Detect which cell encompasses the target text, then output its [x, y] center coordinate. 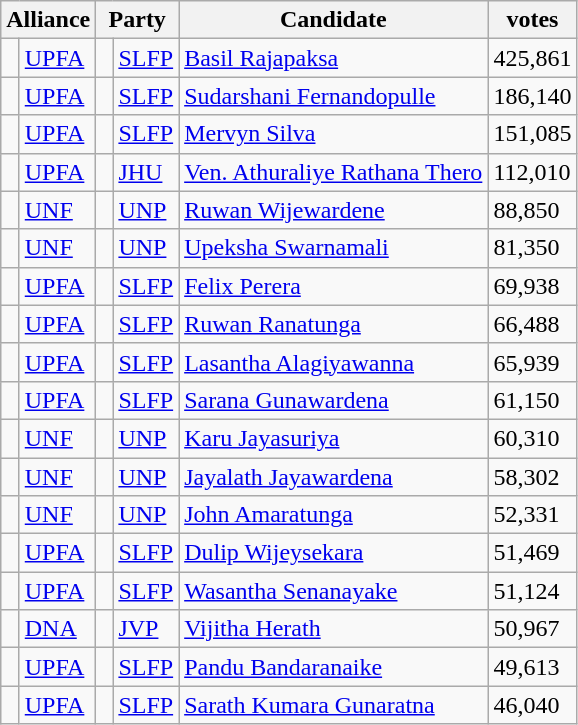
Upeksha Swarnamali [334, 248]
John Amaratunga [334, 515]
Sarana Gunawardena [334, 400]
50,967 [532, 629]
votes [532, 20]
60,310 [532, 438]
Candidate [334, 20]
Pandu Bandaranaike [334, 667]
Ven. Athuraliye Rathana Thero [334, 172]
Lasantha Alagiyawanna [334, 362]
Sudarshani Fernandopulle [334, 96]
58,302 [532, 477]
52,331 [532, 515]
81,350 [532, 248]
46,040 [532, 705]
JVP [146, 629]
JHU [146, 172]
61,150 [532, 400]
69,938 [532, 286]
Wasantha Senanayake [334, 591]
51,469 [532, 553]
Mervyn Silva [334, 134]
Felix Perera [334, 286]
51,124 [532, 591]
Sarath Kumara Gunaratna [334, 705]
Basil Rajapaksa [334, 58]
49,613 [532, 667]
Ruwan Wijewardene [334, 210]
Jayalath Jayawardena [334, 477]
Dulip Wijeysekara [334, 553]
Vijitha Herath [334, 629]
112,010 [532, 172]
151,085 [532, 134]
186,140 [532, 96]
Karu Jayasuriya [334, 438]
Party [138, 20]
Ruwan Ranatunga [334, 324]
66,488 [532, 324]
DNA [58, 629]
88,850 [532, 210]
425,861 [532, 58]
Alliance [48, 20]
65,939 [532, 362]
